Pinpoint the cell where the given text exists, returning its [X, Y] midpoint coordinate. 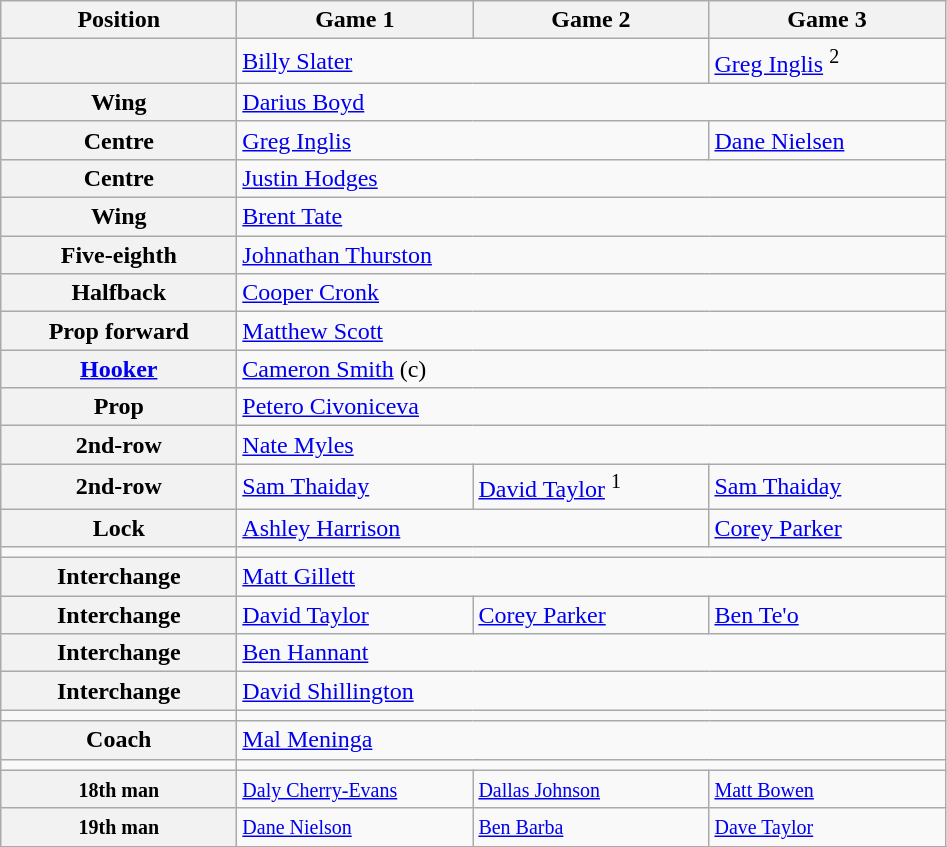
Five-eighth [119, 255]
Dallas Johnson [591, 789]
Dave Taylor [827, 827]
Nate Myles [591, 445]
Coach [119, 740]
19th man [119, 827]
Ben Hannant [591, 653]
Hooker [119, 369]
Ben Barba [591, 827]
Game 3 [827, 20]
Game 2 [591, 20]
Daly Cherry-Evans [355, 789]
Cooper Cronk [591, 293]
Matt Gillett [591, 577]
David Taylor 1 [591, 486]
Ashley Harrison [473, 528]
18th man [119, 789]
Lock [119, 528]
Matthew Scott [591, 331]
Greg Inglis 2 [827, 62]
Matt Bowen [827, 789]
Justin Hodges [591, 178]
Johnathan Thurston [591, 255]
Prop [119, 407]
Dane Nielsen [827, 140]
Position [119, 20]
Game 1 [355, 20]
David Shillington [591, 691]
Petero Civoniceva [591, 407]
Mal Meninga [591, 740]
David Taylor [355, 615]
Prop forward [119, 331]
Darius Boyd [591, 102]
Cameron Smith (c) [591, 369]
Halfback [119, 293]
Billy Slater [473, 62]
Ben Te'o [827, 615]
Greg Inglis [473, 140]
Dane Nielson [355, 827]
Brent Tate [591, 217]
